Capture the cell that displays the provided text and extract its [x, y] central coordinate. 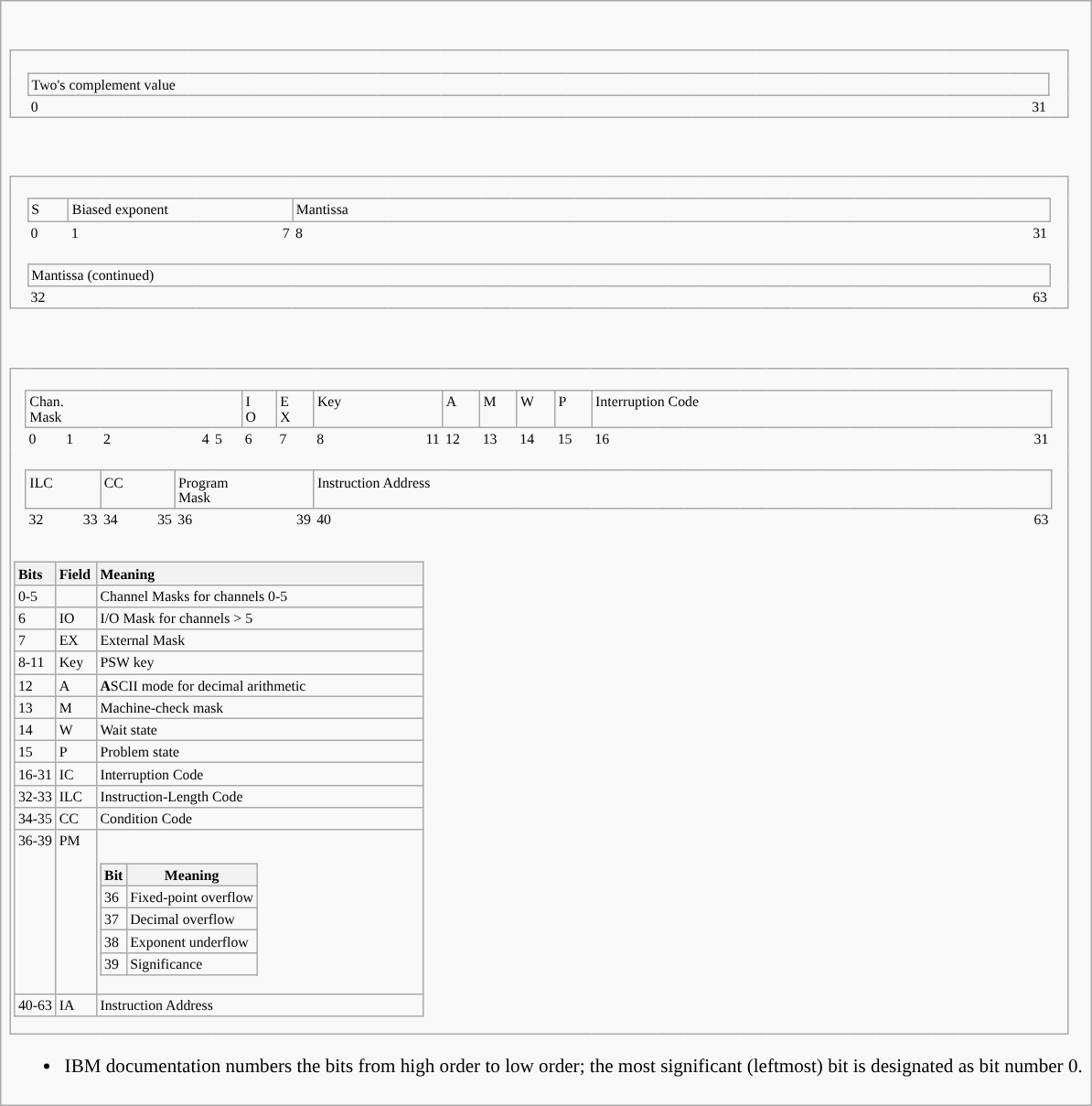
40 [333, 519]
16 [611, 438]
37 [113, 919]
Significance [192, 963]
ProgramMask [244, 489]
8-11 [35, 662]
Machine-check mask [261, 707]
36-39 [35, 911]
2 [119, 438]
Problem state [261, 752]
IC [77, 774]
Fixed-point overflow [192, 897]
Mantissa [671, 209]
S Biased exponent Mantissa 0 1 7 8 31 Mantissa (continued) 32 63 [546, 231]
Chan.Mask [134, 408]
11 [424, 438]
Channel Masks for channels 0-5 [261, 596]
Wait state [261, 729]
16-31 [35, 774]
I/O Mask for channels > 5 [261, 618]
PM [77, 911]
IA [77, 1004]
S [48, 209]
32-33 [35, 796]
40-63 [35, 1004]
ASCII mode for decimal arithmetic [261, 685]
Bit Meaning 36 Fixed-point overflow 37 Decimal overflow 38 Exponent underflow 39 Significance [261, 911]
33 [82, 519]
0-5 [35, 596]
Bits [35, 574]
Exponent underflow [192, 941]
34-35 [35, 819]
PSW key [261, 662]
Decimal overflow [192, 919]
External Mask [261, 640]
5 [227, 438]
Mantissa (continued) [539, 275]
Bit [113, 875]
4 [194, 438]
Biased exponent [181, 209]
Field [77, 574]
Two's complement value 0 31 [546, 73]
34 [119, 519]
35 [155, 519]
Instruction-Length Code [261, 796]
Two's complement value [540, 84]
38 [113, 941]
Condition Code [261, 819]
